Search for the cell housing the specified text and yield its [X, Y] center coordinate. 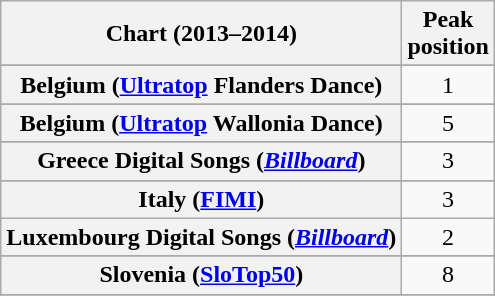
2 [448, 237]
Peakposition [448, 34]
Belgium (Ultratop Wallonia Dance) [202, 123]
Greece Digital Songs (Billboard) [202, 161]
1 [448, 85]
8 [448, 275]
Belgium (Ultratop Flanders Dance) [202, 85]
Luxembourg Digital Songs (Billboard) [202, 237]
Italy (FIMI) [202, 199]
Chart (2013–2014) [202, 34]
Slovenia (SloTop50) [202, 275]
5 [448, 123]
